Capture the cell that displays the provided text and extract its (X, Y) central coordinate. 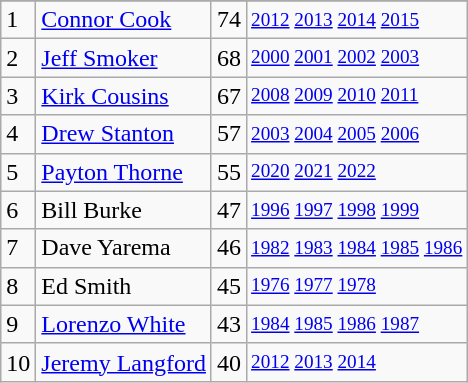
45 (228, 286)
2012 2013 2014 2015 (357, 20)
4 (18, 134)
Jeremy Langford (124, 362)
1 (18, 20)
2008 2009 2010 2011 (357, 96)
74 (228, 20)
1984 1985 1986 1987 (357, 324)
2020 2021 2022 (357, 172)
2000 2001 2002 2003 (357, 58)
10 (18, 362)
3 (18, 96)
Ed Smith (124, 286)
6 (18, 210)
55 (228, 172)
5 (18, 172)
8 (18, 286)
40 (228, 362)
1976 1977 1978 (357, 286)
Drew Stanton (124, 134)
7 (18, 248)
2003 2004 2005 2006 (357, 134)
Kirk Cousins (124, 96)
68 (228, 58)
1982 1983 1984 1985 1986 (357, 248)
1996 1997 1998 1999 (357, 210)
2012 2013 2014 (357, 362)
46 (228, 248)
47 (228, 210)
2 (18, 58)
Bill Burke (124, 210)
Dave Yarema (124, 248)
67 (228, 96)
Payton Thorne (124, 172)
57 (228, 134)
9 (18, 324)
Lorenzo White (124, 324)
Jeff Smoker (124, 58)
Connor Cook (124, 20)
43 (228, 324)
